Find where the given text appears and provide that cell's center as [x, y] coordinate. 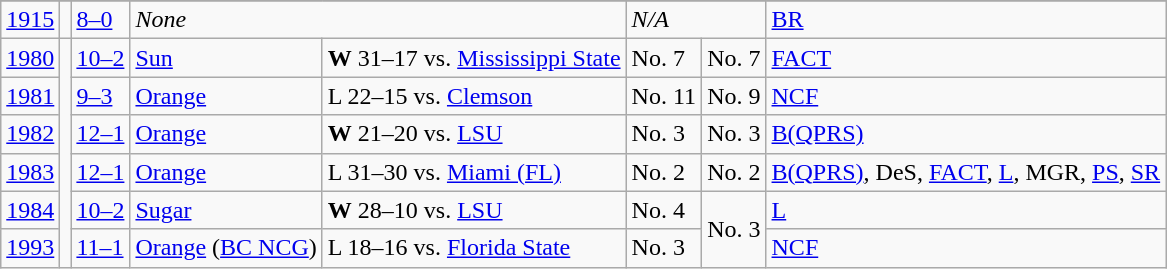
L 22–15 vs. Clemson [474, 96]
Sun [226, 58]
L 18–16 vs. Florida State [474, 248]
B(QPRS) [966, 134]
1980 [30, 58]
L 31–30 vs. Miami (FL) [474, 172]
Orange (BC NCG) [226, 248]
W 31–17 vs. Mississippi State [474, 58]
9–3 [100, 96]
No. 4 [664, 210]
1984 [30, 210]
W 28–10 vs. LSU [474, 210]
1993 [30, 248]
Sugar [226, 210]
N/A [696, 20]
1983 [30, 172]
8–0 [100, 20]
1915 [30, 20]
11–1 [100, 248]
W 21–20 vs. LSU [474, 134]
BR [966, 20]
1981 [30, 96]
1982 [30, 134]
L [966, 210]
No. 9 [734, 96]
None [378, 20]
No. 11 [664, 96]
B(QPRS), DeS, FACT, L, MGR, PS, SR [966, 172]
FACT [966, 58]
